Return the [X, Y] coordinate for the center point of the cell that contains the specified text.  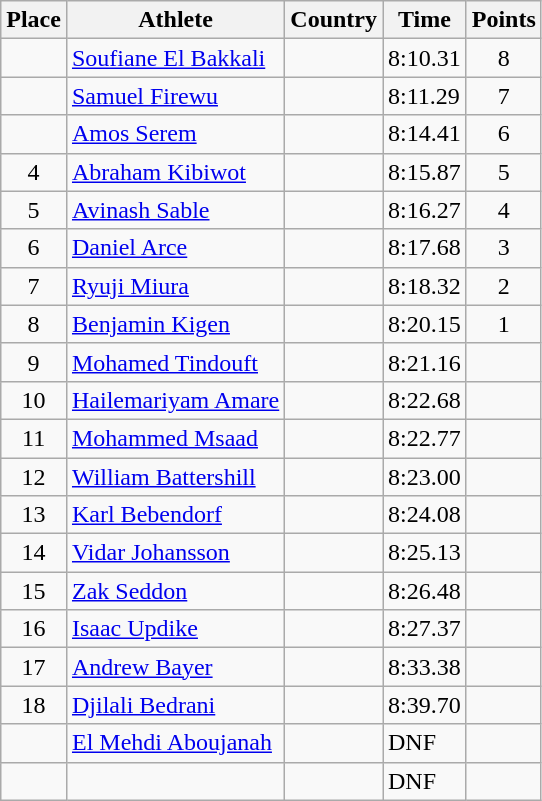
8:26.48 [424, 591]
12 [34, 477]
Andrew Bayer [175, 667]
8:11.29 [424, 96]
8:18.32 [424, 286]
Isaac Updike [175, 629]
17 [34, 667]
8:16.27 [424, 210]
Mohammed Msaad [175, 438]
Country [334, 20]
2 [504, 286]
8:23.00 [424, 477]
Athlete [175, 20]
9 [34, 362]
8:33.38 [424, 667]
10 [34, 400]
Benjamin Kigen [175, 324]
14 [34, 553]
El Mehdi Aboujanah [175, 743]
Daniel Arce [175, 248]
8:17.68 [424, 248]
18 [34, 705]
3 [504, 248]
Avinash Sable [175, 210]
Place [34, 20]
Amos Serem [175, 134]
11 [34, 438]
8:10.31 [424, 58]
Vidar Johansson [175, 553]
8:27.37 [424, 629]
8:20.15 [424, 324]
13 [34, 515]
8:39.70 [424, 705]
16 [34, 629]
Karl Bebendorf [175, 515]
8:21.16 [424, 362]
Samuel Firewu [175, 96]
Abraham Kibiwot [175, 172]
8:22.77 [424, 438]
15 [34, 591]
8:24.08 [424, 515]
8:14.41 [424, 134]
Ryuji Miura [175, 286]
Hailemariyam Amare [175, 400]
8:25.13 [424, 553]
8:22.68 [424, 400]
Mohamed Tindouft [175, 362]
Points [504, 20]
Zak Seddon [175, 591]
William Battershill [175, 477]
Time [424, 20]
Soufiane El Bakkali [175, 58]
1 [504, 324]
8:15.87 [424, 172]
Djilali Bedrani [175, 705]
